Return [X, Y] of the center of cell containing provided text 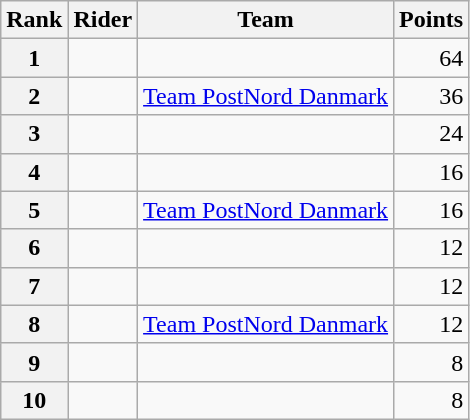
9 [34, 362]
Rider [103, 20]
6 [34, 248]
3 [34, 134]
Team [266, 20]
5 [34, 210]
7 [34, 286]
24 [432, 134]
4 [34, 172]
10 [34, 400]
1 [34, 58]
Rank [34, 20]
Points [432, 20]
64 [432, 58]
2 [34, 96]
36 [432, 96]
